Scan for the cell matching the given text and deliver its (X, Y) coordinate at center. 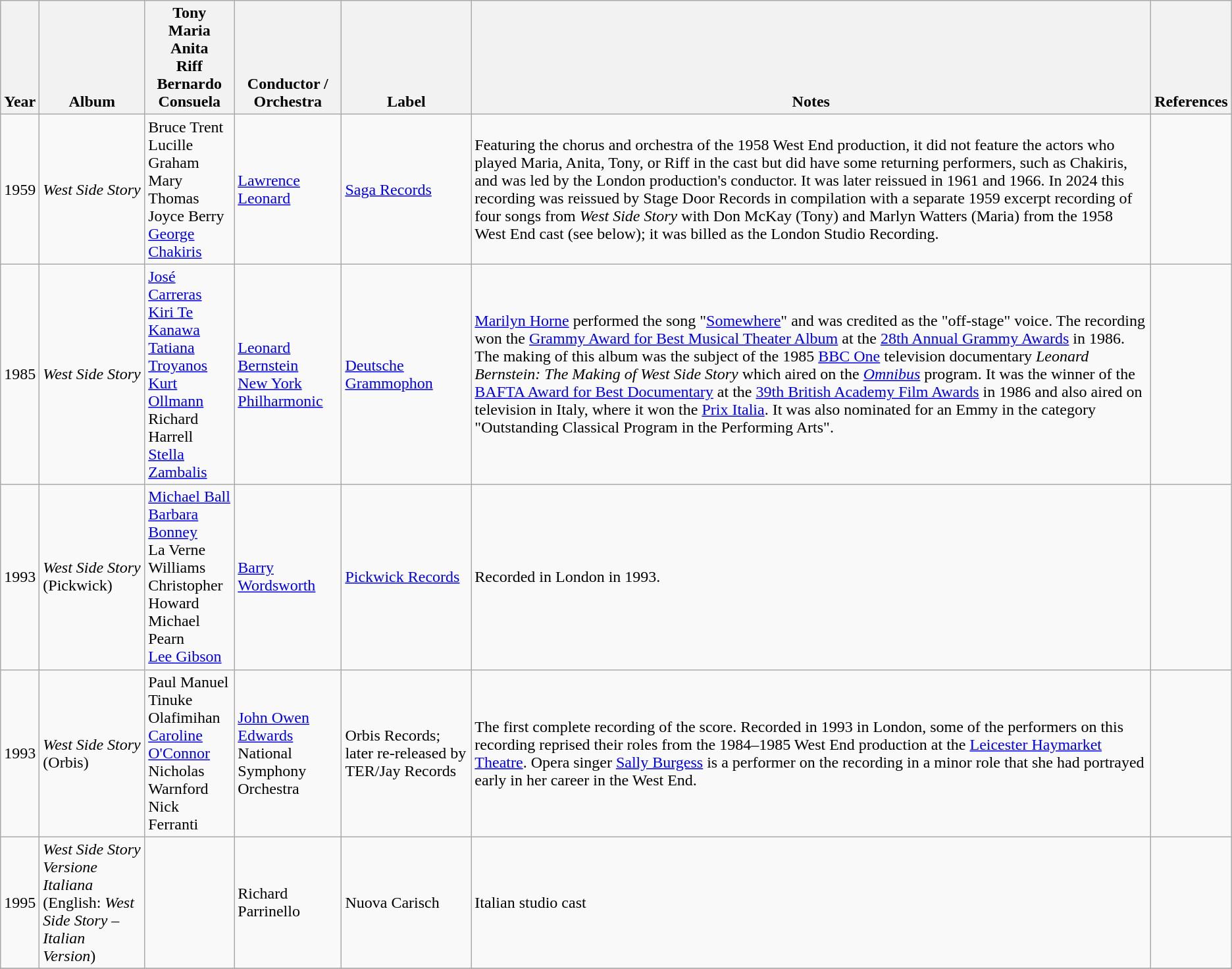
West Side Story Versione Italiana (English: West Side Story – Italian Version) (92, 903)
1959 (20, 190)
Year (20, 58)
Orbis Records; later re-released by TER/Jay Records (407, 753)
West Side Story (Pickwick) (92, 577)
References (1191, 58)
Conductor / Orchestra (288, 58)
Recorded in London in 1993. (811, 577)
Deutsche Grammophon (407, 374)
Saga Records (407, 190)
Italian studio cast (811, 903)
Label (407, 58)
Bruce Trent Lucille Graham Mary Thomas Joyce BerryGeorge Chakiris (190, 190)
Nuova Carisch (407, 903)
1985 (20, 374)
1995 (20, 903)
Richard Parrinello (288, 903)
Album (92, 58)
Leonard Bernstein New York Philharmonic (288, 374)
Michael Ball Barbara BonneyLa Verne Williams Christopher Howard Michael Pearn Lee Gibson (190, 577)
West Side Story (Orbis) (92, 753)
Paul Manuel Tinuke OlafimihanCaroline O'ConnorNicholas WarnfordNick Ferranti (190, 753)
John Owen EdwardsNational Symphony Orchestra (288, 753)
Barry Wordsworth (288, 577)
José Carreras Kiri Te Kanawa Tatiana Troyanos Kurt Ollmann Richard Harrell Stella Zambalis (190, 374)
TonyMariaAnitaRiff Bernardo Consuela (190, 58)
Lawrence Leonard (288, 190)
Notes (811, 58)
Pickwick Records (407, 577)
